Provide the (X, Y) coordinate of the cell's center where the given text is located.  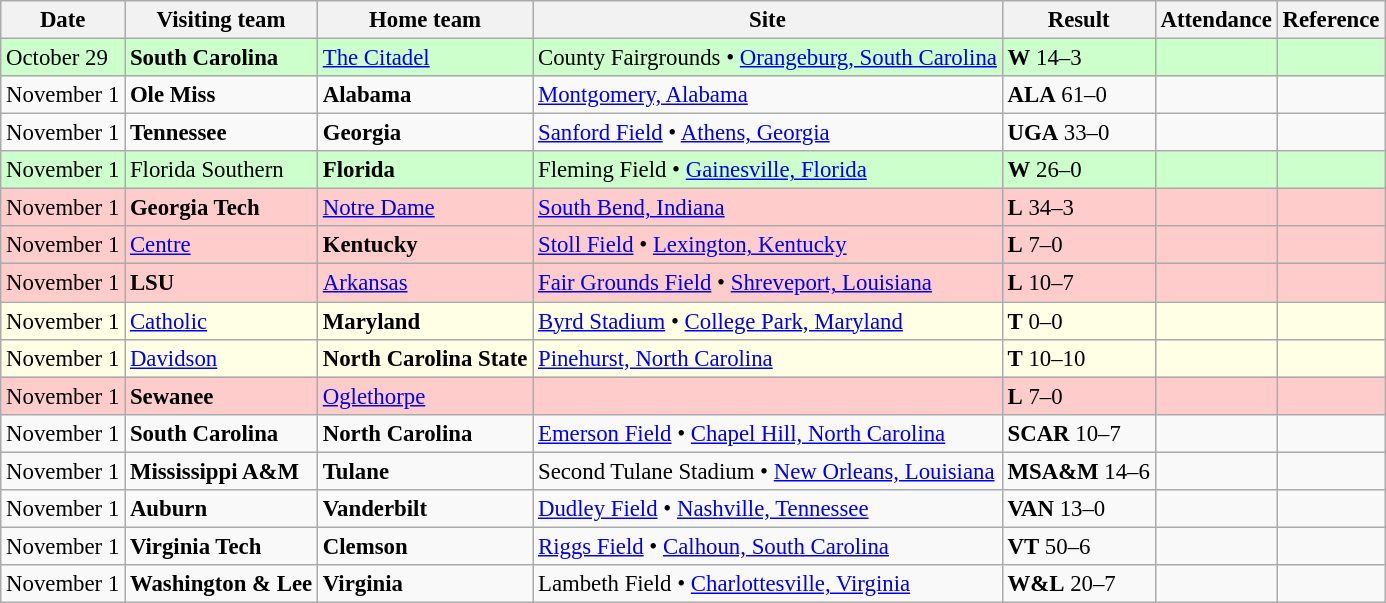
Fleming Field • Gainesville, Florida (768, 170)
Catholic (222, 321)
VT 50–6 (1078, 546)
Montgomery, Alabama (768, 95)
VAN 13–0 (1078, 509)
The Citadel (424, 58)
Sewanee (222, 396)
Kentucky (424, 245)
Result (1078, 20)
October 29 (63, 58)
L 34–3 (1078, 208)
UGA 33–0 (1078, 133)
Clemson (424, 546)
Georgia Tech (222, 208)
SCAR 10–7 (1078, 433)
Arkansas (424, 283)
Lambeth Field • Charlottesville, Virginia (768, 584)
Washington & Lee (222, 584)
Stoll Field • Lexington, Kentucky (768, 245)
County Fairgrounds • Orangeburg, South Carolina (768, 58)
Ole Miss (222, 95)
North Carolina State (424, 358)
Virginia Tech (222, 546)
Centre (222, 245)
Tennessee (222, 133)
Oglethorpe (424, 396)
Attendance (1216, 20)
Second Tulane Stadium • New Orleans, Louisiana (768, 471)
Pinehurst, North Carolina (768, 358)
Florida Southern (222, 170)
South Bend, Indiana (768, 208)
Site (768, 20)
Auburn (222, 509)
Reference (1331, 20)
ALA 61–0 (1078, 95)
Virginia (424, 584)
W 26–0 (1078, 170)
Georgia (424, 133)
W&L 20–7 (1078, 584)
Dudley Field • Nashville, Tennessee (768, 509)
Vanderbilt (424, 509)
Home team (424, 20)
Riggs Field • Calhoun, South Carolina (768, 546)
L 10–7 (1078, 283)
Visiting team (222, 20)
LSU (222, 283)
Mississippi A&M (222, 471)
Byrd Stadium • College Park, Maryland (768, 321)
Maryland (424, 321)
T 10–10 (1078, 358)
Fair Grounds Field • Shreveport, Louisiana (768, 283)
Date (63, 20)
Sanford Field • Athens, Georgia (768, 133)
Emerson Field • Chapel Hill, North Carolina (768, 433)
North Carolina (424, 433)
Tulane (424, 471)
MSA&M 14–6 (1078, 471)
Florida (424, 170)
Alabama (424, 95)
W 14–3 (1078, 58)
Davidson (222, 358)
T 0–0 (1078, 321)
Notre Dame (424, 208)
